Return (X, Y) of the center of cell containing provided text 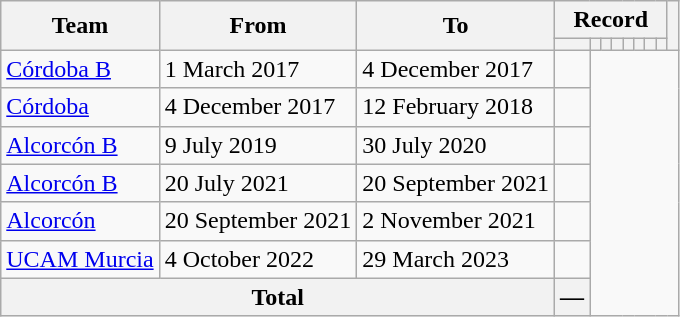
— (572, 297)
Córdoba B (80, 69)
2 November 2021 (456, 221)
12 February 2018 (456, 107)
1 March 2017 (258, 69)
Córdoba (80, 107)
29 March 2023 (456, 259)
Record (611, 20)
9 July 2019 (258, 145)
Alcorcón (80, 221)
Team (80, 26)
30 July 2020 (456, 145)
From (258, 26)
UCAM Murcia (80, 259)
20 July 2021 (258, 183)
4 October 2022 (258, 259)
To (456, 26)
Total (278, 297)
